From the cell containing the given text, extract its center point as (X, Y) coordinate. 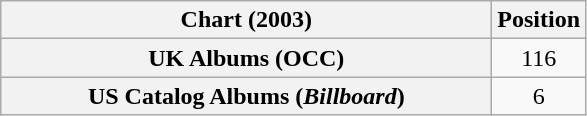
6 (539, 96)
Chart (2003) (246, 20)
UK Albums (OCC) (246, 58)
Position (539, 20)
116 (539, 58)
US Catalog Albums (Billboard) (246, 96)
